Identify which cell holds the provided text, then report its [X, Y] central coordinate. 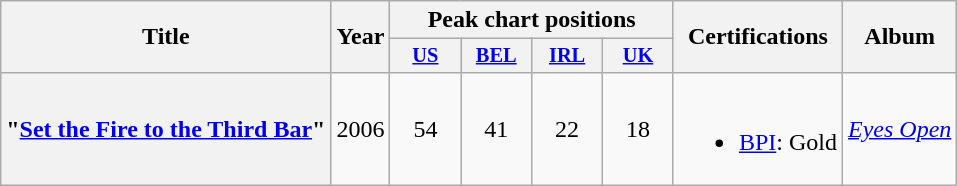
UK [638, 56]
Certifications [758, 37]
22 [568, 128]
41 [496, 128]
Album [899, 37]
54 [426, 128]
US [426, 56]
Peak chart positions [532, 20]
BPI: Gold [758, 128]
Year [360, 37]
Title [166, 37]
"Set the Fire to the Third Bar" [166, 128]
2006 [360, 128]
18 [638, 128]
Eyes Open [899, 128]
BEL [496, 56]
IRL [568, 56]
